Determine the [x, y] coordinate at the center of the cell enclosing the given text.  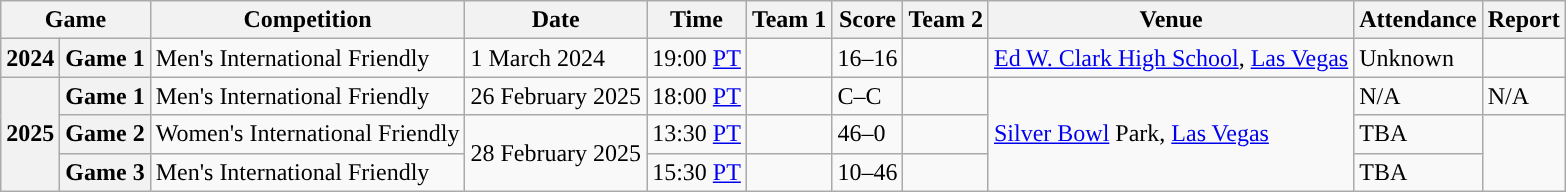
46–0 [868, 134]
Ed W. Clark High School, Las Vegas [1170, 58]
2024 [30, 58]
1 March 2024 [556, 58]
Time [697, 20]
18:00 PT [697, 96]
C–C [868, 96]
Report [1524, 20]
Game [76, 20]
Game 3 [105, 172]
Silver Bowl Park, Las Vegas [1170, 134]
Date [556, 20]
Attendance [1418, 20]
15:30 PT [697, 172]
2025 [30, 134]
13:30 PT [697, 134]
19:00 PT [697, 58]
Game 2 [105, 134]
10–46 [868, 172]
Women's International Friendly [308, 134]
Team 2 [946, 20]
28 February 2025 [556, 153]
Unknown [1418, 58]
Competition [308, 20]
26 February 2025 [556, 96]
Team 1 [789, 20]
16–16 [868, 58]
Score [868, 20]
Venue [1170, 20]
